Return the [X, Y] coordinate for the center point of the cell that contains the specified text.  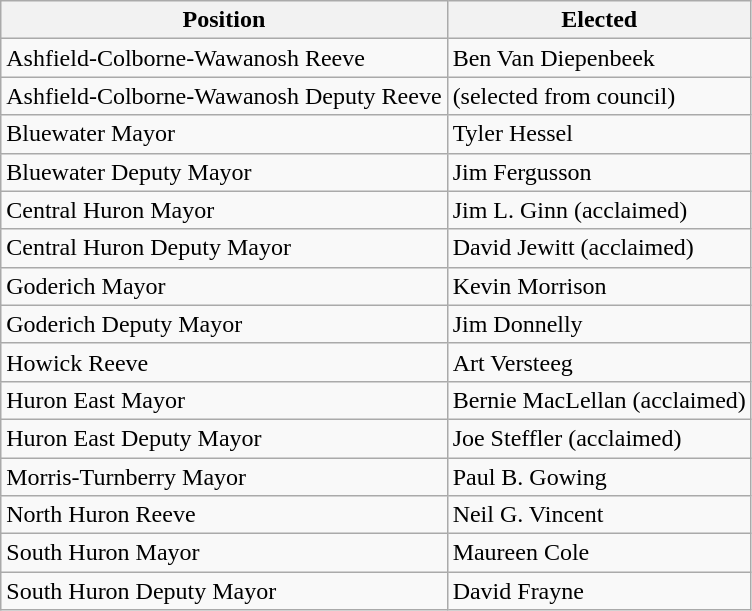
South Huron Deputy Mayor [224, 591]
Tyler Hessel [599, 134]
Jim Donnelly [599, 324]
Bernie MacLellan (acclaimed) [599, 400]
Huron East Deputy Mayor [224, 438]
Howick Reeve [224, 362]
Jim L. Ginn (acclaimed) [599, 210]
David Frayne [599, 591]
Maureen Cole [599, 553]
Central Huron Mayor [224, 210]
Neil G. Vincent [599, 515]
Ashfield-Colborne-Wawanosh Deputy Reeve [224, 96]
David Jewitt (acclaimed) [599, 248]
Huron East Mayor [224, 400]
Kevin Morrison [599, 286]
(selected from council) [599, 96]
Position [224, 20]
Elected [599, 20]
Bluewater Deputy Mayor [224, 172]
Ashfield-Colborne-Wawanosh Reeve [224, 58]
Joe Steffler (acclaimed) [599, 438]
Paul B. Gowing [599, 477]
Art Versteeg [599, 362]
Goderich Mayor [224, 286]
North Huron Reeve [224, 515]
Ben Van Diepenbeek [599, 58]
South Huron Mayor [224, 553]
Jim Fergusson [599, 172]
Central Huron Deputy Mayor [224, 248]
Goderich Deputy Mayor [224, 324]
Bluewater Mayor [224, 134]
Morris-Turnberry Mayor [224, 477]
